Search for the cell housing the specified text and yield its [x, y] center coordinate. 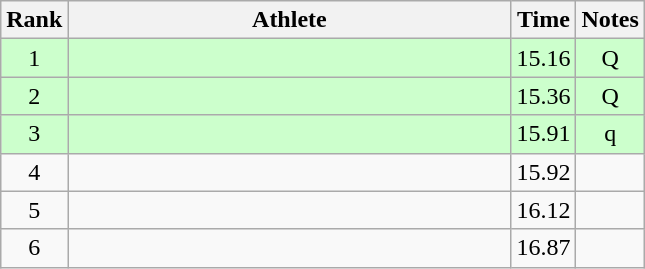
15.36 [544, 96]
2 [34, 96]
16.12 [544, 210]
3 [34, 134]
q [610, 134]
15.92 [544, 172]
15.91 [544, 134]
16.87 [544, 248]
Athlete [290, 20]
1 [34, 58]
Time [544, 20]
Rank [34, 20]
5 [34, 210]
Notes [610, 20]
15.16 [544, 58]
6 [34, 248]
4 [34, 172]
